Return the [X, Y] coordinate for the center point of the cell that contains the specified text.  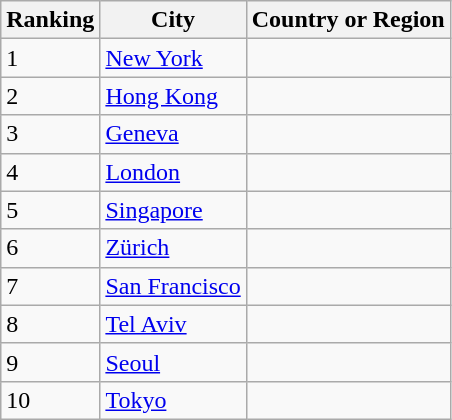
5 [50, 210]
Geneva [173, 134]
4 [50, 172]
Tel Aviv [173, 324]
Ranking [50, 20]
Zürich [173, 248]
8 [50, 324]
San Francisco [173, 286]
3 [50, 134]
7 [50, 286]
6 [50, 248]
New York [173, 58]
Singapore [173, 210]
City [173, 20]
2 [50, 96]
Country or Region [348, 20]
10 [50, 400]
Seoul [173, 362]
1 [50, 58]
9 [50, 362]
London [173, 172]
Tokyo [173, 400]
Hong Kong [173, 96]
